Return (X, Y) of the center of cell containing provided text 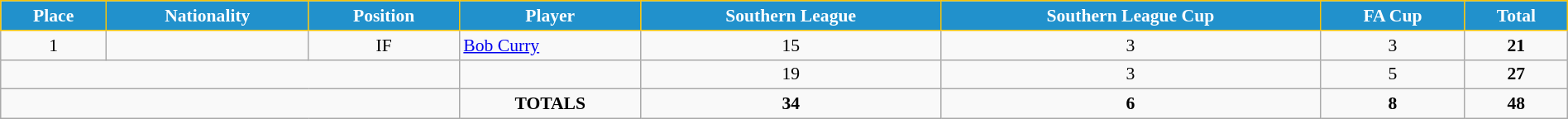
27 (1516, 74)
5 (1393, 74)
48 (1516, 104)
34 (791, 104)
Nationality (208, 16)
Southern League (791, 16)
TOTALS (550, 104)
15 (791, 45)
19 (791, 74)
Bob Curry (550, 45)
IF (384, 45)
Player (550, 16)
8 (1393, 104)
FA Cup (1393, 16)
6 (1130, 104)
1 (54, 45)
21 (1516, 45)
Place (54, 16)
Total (1516, 16)
Southern League Cup (1130, 16)
Position (384, 16)
